Pinpoint the cell where the given text exists, returning its [x, y] midpoint coordinate. 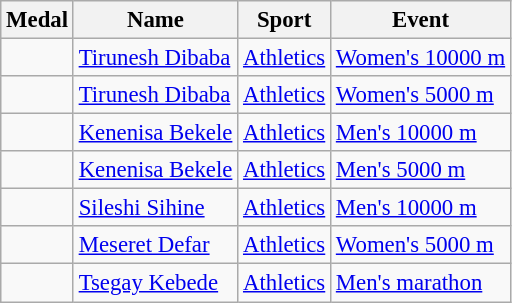
Tsegay Kebede [155, 283]
Men's marathon [421, 283]
Sport [284, 20]
Medal [38, 20]
Sileshi Sihine [155, 208]
Women's 10000 m [421, 58]
Meseret Defar [155, 245]
Name [155, 20]
Men's 5000 m [421, 170]
Event [421, 20]
